Find where the given text appears and provide that cell's center as (X, Y) coordinate. 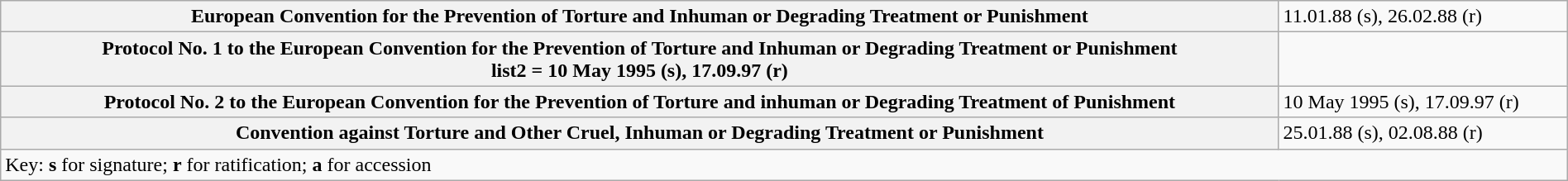
11.01.88 (s), 26.02.88 (r) (1422, 17)
Key: s for signature; r for ratification; a for accession (784, 164)
Protocol No. 2 to the European Convention for the Prevention of Torture and inhuman or Degrading Treatment of Punishment (640, 102)
25.01.88 (s), 02.08.88 (r) (1422, 133)
10 May 1995 (s), 17.09.97 (r) (1422, 102)
Convention against Torture and Other Cruel, Inhuman or Degrading Treatment or Punishment (640, 133)
European Convention for the Prevention of Torture and Inhuman or Degrading Treatment or Punishment (640, 17)
